Find where the given text appears and provide that cell's center as [x, y] coordinate. 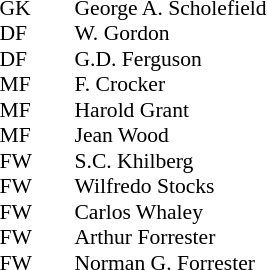
S.C. Khilberg [170, 161]
Harold Grant [170, 110]
W. Gordon [170, 33]
G.D. Ferguson [170, 59]
Arthur Forrester [170, 237]
Wilfredo Stocks [170, 187]
Carlos Whaley [170, 212]
Jean Wood [170, 135]
F. Crocker [170, 85]
